From the cell containing the given text, extract its center point as (X, Y) coordinate. 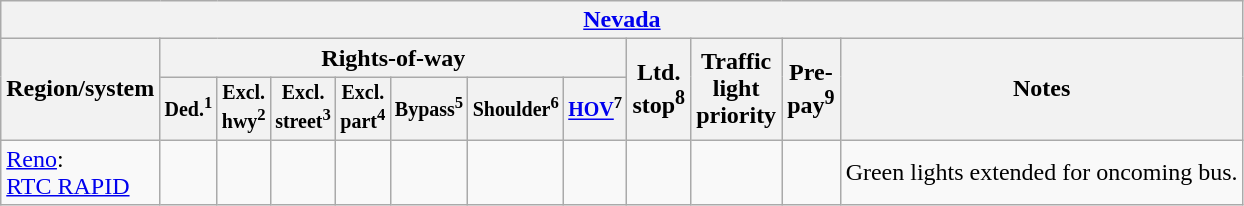
HOV7 (596, 108)
Reno:RTC RAPID (80, 172)
Bypass5 (429, 108)
Shoulder6 (516, 108)
Region/system (80, 90)
Excl.part4 (363, 108)
Ltd.stop8 (659, 90)
Ded.1 (188, 108)
Rights-of-way (394, 58)
Pre-pay9 (811, 90)
Green lights extended for oncoming bus. (1042, 172)
Excl.hwy2 (244, 108)
Nevada (622, 20)
Notes (1042, 90)
Trafficlightpriority (736, 90)
Excl.street3 (302, 108)
